Return the (x, y) coordinate for the center point of the cell that contains the specified text.  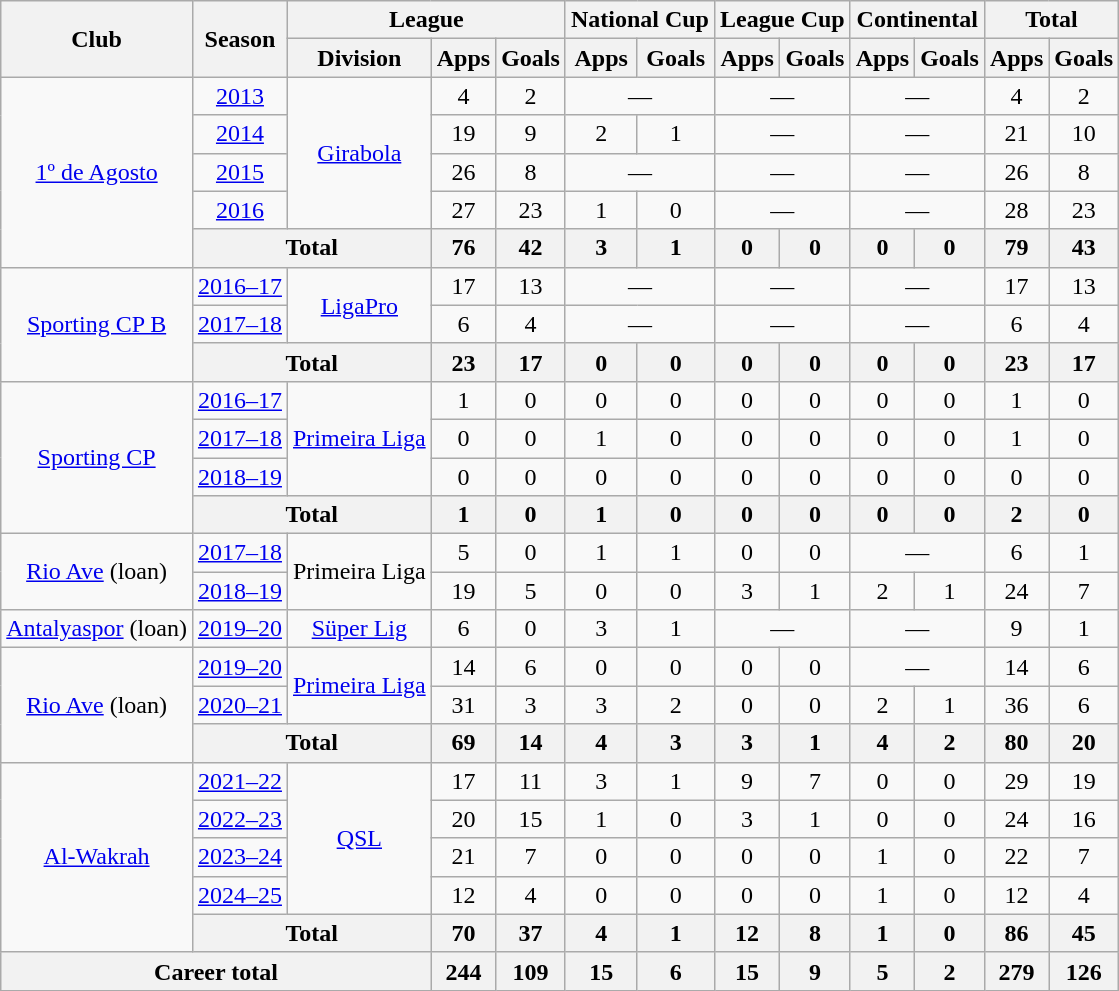
10 (1084, 134)
126 (1084, 971)
31 (463, 705)
Sporting CP (97, 457)
36 (1016, 705)
28 (1016, 210)
27 (463, 210)
Division (359, 58)
69 (463, 743)
70 (463, 933)
2021–22 (240, 781)
Sporting CP B (97, 324)
42 (531, 248)
League (426, 20)
37 (531, 933)
Girabola (359, 153)
Season (240, 39)
Al-Wakrah (97, 857)
76 (463, 248)
2023–24 (240, 857)
2022–23 (240, 819)
43 (1084, 248)
45 (1084, 933)
2014 (240, 134)
National Cup (640, 20)
16 (1084, 819)
109 (531, 971)
Antalyaspor (loan) (97, 629)
Continental (917, 20)
79 (1016, 248)
Club (97, 39)
QSL (359, 838)
League Cup (782, 20)
2013 (240, 96)
1º de Agosto (97, 172)
2016 (240, 210)
279 (1016, 971)
22 (1016, 857)
2020–21 (240, 705)
2024–25 (240, 895)
80 (1016, 743)
2015 (240, 172)
Career total (216, 971)
11 (531, 781)
86 (1016, 933)
29 (1016, 781)
244 (463, 971)
Süper Lig (359, 629)
LigaPro (359, 305)
